Identify which cell holds the provided text, then report its [x, y] central coordinate. 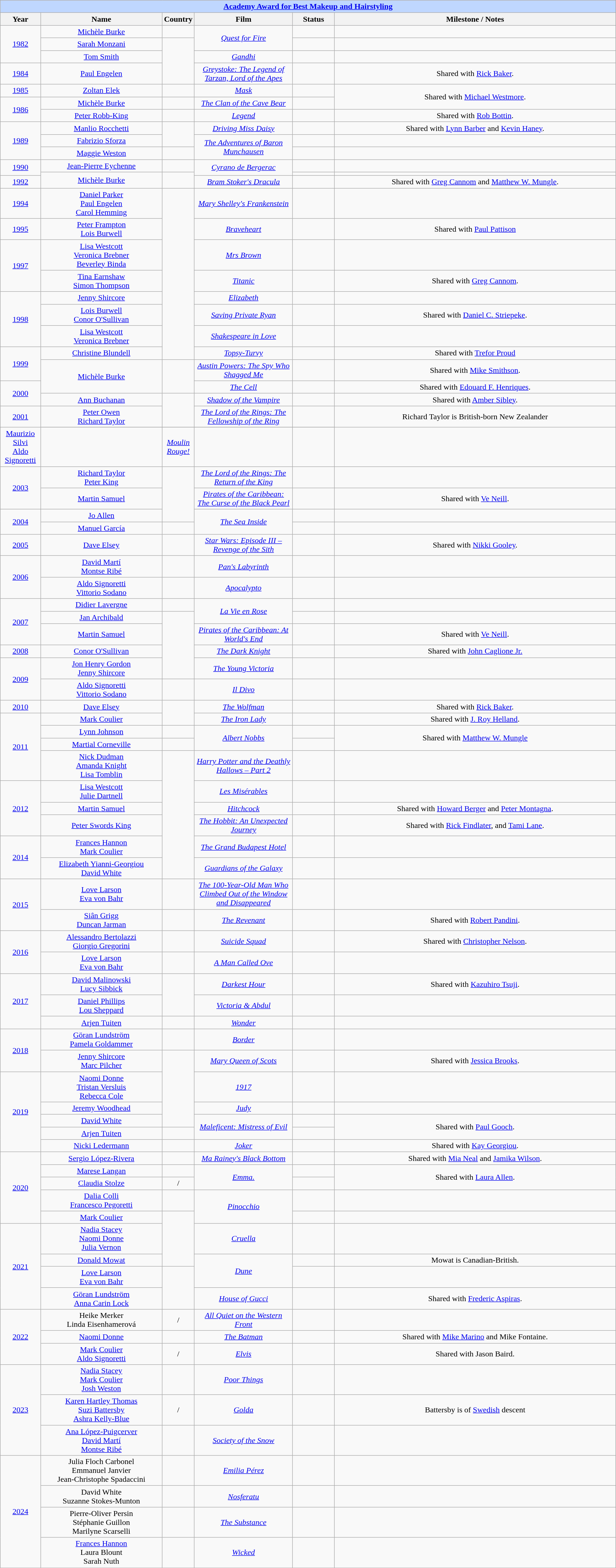
Shared with Jason Baird. [475, 1354]
2004 [20, 522]
Shared with Frederic Aspiras. [475, 1298]
The Batman [244, 1337]
Border [244, 1039]
Pinocchio [244, 1206]
Nick DudmanAmanda KnightLisa Tomblin [101, 766]
Shared with Trefor Proud [475, 353]
Shared with Mike Marino and Mike Fontaine. [475, 1337]
Manlio Rocchetti [101, 128]
Mary Shelley's Frankenstein [244, 203]
Dalia ColliFrancesco Pegoretti [101, 1200]
1997 [20, 266]
Shared with Laura Allen. [475, 1177]
Austin Powers: The Spy Who Shagged Me [244, 370]
Frances HannonMark Coulier [101, 847]
Peter OwenRichard Taylor [101, 417]
Shadow of the Vampire [244, 399]
Shared with Edouard F. Henriques. [475, 387]
Mary Queen of Scots [244, 1061]
Elizabeth [244, 298]
The Young Victoria [244, 668]
Jean-Pierre Eychenne [101, 166]
Driving Miss Daisy [244, 128]
The Substance [244, 1522]
1995 [20, 229]
Alessandro BertolazziGiorgio Gregorini [101, 941]
2012 [20, 809]
Shared with Michael Westmore. [475, 97]
Dune [244, 1271]
2021 [20, 1266]
Bram Stoker's Dracula [244, 182]
Harry Potter and the Deathly Hallows – Part 2 [244, 766]
2017 [20, 1001]
2000 [20, 393]
Shared with Kay Georgiou. [475, 1146]
All Quiet on the Western Front [244, 1320]
Shared with Greg Cannom and Matthew W. Mungle. [475, 182]
Manuel García [101, 528]
Albert Nobbs [244, 738]
Guardians of the Galaxy [244, 868]
2024 [20, 1512]
Göran LundströmAnna Carin Lock [101, 1298]
Shared with Paul Gooch. [475, 1127]
Academy Award for Best Makeup and Hairstyling [308, 7]
2020 [20, 1188]
The Sea Inside [244, 522]
Shared with Kazuhiro Tsuji. [475, 984]
Lisa WestcottVeronica BrebnerBeverley Binda [101, 255]
The Dark Knight [244, 651]
Shared with Lynn Barber and Kevin Haney. [475, 128]
Film [244, 19]
House of Gucci [244, 1298]
Pirates of the Caribbean: At World's End [244, 634]
Göran LundströmPamela Goldammer [101, 1039]
Gandhi [244, 57]
Jenny ShircoreMarc Pilcher [101, 1061]
2007 [20, 622]
1982 [20, 44]
The Iron Lady [244, 719]
La Vie en Rose [244, 611]
Marese Langan [101, 1171]
The Cell [244, 387]
Daniel PhillipsLou Sheppard [101, 1006]
David MartíMontse Ribé [101, 567]
Suicide Squad [244, 941]
Shared with J. Roy Helland. [475, 719]
Mowat is Canadian-British. [475, 1260]
Quest for Fire [244, 38]
Emma. [244, 1177]
Daniel ParkerPaul EngelenCarol Hemming [101, 203]
Victoria & Abdul [244, 1006]
1989 [20, 141]
Les Misérables [244, 792]
Poor Things [244, 1380]
Emilia Pérez [244, 1471]
Shared with Greg Cannom. [475, 281]
1998 [20, 319]
Shared with Mike Smithson. [475, 370]
Sarah Monzani [101, 44]
Braveheart [244, 229]
Jon Henry GordonJenny Shircore [101, 668]
Peter FramptonLois Burwell [101, 229]
Jan Archibald [101, 617]
Shared with Howard Berger and Peter Montagna. [475, 809]
Julia Floch CarbonelEmmanuel JanvierJean-Christophe Spadaccini [101, 1471]
Shared with Rob Bottin. [475, 116]
Lisa WestcottVeronica Brebner [101, 336]
Lynn Johnson [101, 732]
Zoltan Elek [101, 90]
Topsy-Turvy [244, 353]
Society of the Snow [244, 1440]
Ana López-PuigcerverDavid MartíMontse Ribé [101, 1440]
2015 [20, 905]
Status [313, 19]
1999 [20, 364]
The Grand Budapest Hotel [244, 847]
1917 [244, 1087]
Judy [244, 1108]
Shared with Christopher Nelson. [475, 941]
Shared with Amber Sibley. [475, 399]
1990 [20, 167]
A Man Called Ove [244, 963]
Greystoke: The Legend of Tarzan, Lord of the Apes [244, 74]
Conor O'Sullivan [101, 651]
Heike MerkerLinda Eisenhamerová [101, 1320]
Fabrizio Sforza [101, 141]
2022 [20, 1337]
2005 [20, 545]
Golda [244, 1410]
2014 [20, 858]
Moulin Rouge! [178, 447]
Milestone / Notes [475, 19]
Didier Lavergne [101, 605]
Nadia StaceyNaomi DonneJulia Vernon [101, 1239]
David WhiteSuzanne Stokes-Munton [101, 1497]
Il Divo [244, 690]
Mask [244, 90]
Richard TaylorPeter King [101, 477]
2018 [20, 1050]
2019 [20, 1112]
Maggie Weston [101, 153]
Shared with Mia Neal and Jamika Wilson. [475, 1158]
Jeremy Woodhead [101, 1108]
The Hobbit: An Unexpected Journey [244, 825]
Battersby is of Swedish descent [475, 1410]
Richard Taylor is British-born New Zealander [475, 417]
2009 [20, 679]
Naomi Donne [101, 1337]
The Adventures of Baron Munchausen [244, 147]
Maleficent: Mistress of Evil [244, 1127]
Star Wars: Episode III – Revenge of the Sith [244, 545]
Martial Corneville [101, 744]
Maurizio SilviAldo Signoretti [20, 447]
1986 [20, 109]
Elizabeth Yianni-GeorgiouDavid White [101, 868]
Shared with Paul Pattison [475, 229]
Legend [244, 116]
Paul Engelen [101, 74]
Nadia StaceyMark CoulierJosh Weston [101, 1380]
The Lord of the Rings: The Fellowship of the Ring [244, 417]
Country [178, 19]
Cruella [244, 1239]
2003 [20, 488]
Mark CoulierAldo Signoretti [101, 1354]
Apocalypto [244, 588]
Shared with Robert Pandini. [475, 920]
Cyrano de Bergerac [244, 167]
The Clan of the Cave Bear [244, 103]
Lois BurwellConor O'Sullivan [101, 315]
Peter Swords King [101, 825]
1985 [20, 90]
Shared with Nikki Gooley. [475, 545]
Shared with Matthew W. Mungle [475, 738]
Nicki Ledermann [101, 1146]
Jo Allen [101, 516]
Wicked [244, 1553]
Pierre-Oliver PersinStéphanie GuillonMarilyne Scarselli [101, 1522]
The Lord of the Rings: The Return of the King [244, 477]
Claudia Stolze [101, 1183]
Shared with John Caglione Jr. [475, 651]
Elvis [244, 1354]
Nosferatu [244, 1497]
Shared with Rick Findlater, and Tami Lane. [475, 825]
Shakespeare in Love [244, 336]
Peter Robb-King [101, 116]
2001 [20, 417]
Saving Private Ryan [244, 315]
1994 [20, 203]
2010 [20, 707]
Frances HannonLaura BlountSarah Nuth [101, 1553]
Ann Buchanan [101, 399]
2023 [20, 1410]
Wonder [244, 1022]
David MalinowskiLucy Sibbick [101, 984]
Joker [244, 1146]
Pan's Labyrinth [244, 567]
Tom Smith [101, 57]
The 100-Year-Old Man Who Climbed Out of the Window and Disappeared [244, 894]
2008 [20, 651]
David White [101, 1121]
Lisa WestcottJulie Dartnell [101, 792]
The Revenant [244, 920]
2011 [20, 747]
1984 [20, 74]
Hitchcock [244, 809]
Christine Blundell [101, 353]
Shared with Jessica Brooks. [475, 1061]
Pirates of the Caribbean: The Curse of the Black Pearl [244, 499]
Shared with Daniel C. Striepeke. [475, 315]
Mrs Brown [244, 255]
Darkest Hour [244, 984]
The Wolfman [244, 707]
Tina EarnshawSimon Thompson [101, 281]
2006 [20, 577]
1992 [20, 182]
Name [101, 19]
Siân GriggDuncan Jarman [101, 920]
Titanic [244, 281]
Sergio López-Rivera [101, 1158]
Karen Hartley ThomasSuzi BattersbyAshra Kelly-Blue [101, 1410]
Jenny Shircore [101, 298]
Naomi DonneTristan VersluisRebecca Cole [101, 1087]
Ma Rainey's Black Bottom [244, 1158]
Donald Mowat [101, 1260]
Year [20, 19]
2016 [20, 952]
